From the cell containing the given text, extract its center point as [x, y] coordinate. 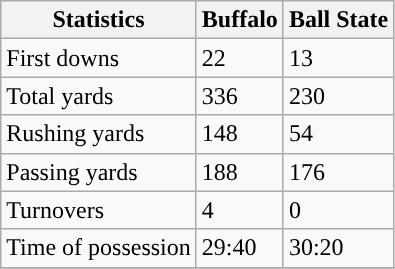
Time of possession [99, 248]
176 [338, 172]
188 [240, 172]
Statistics [99, 20]
Passing yards [99, 172]
4 [240, 210]
148 [240, 134]
Turnovers [99, 210]
0 [338, 210]
Buffalo [240, 20]
13 [338, 58]
230 [338, 96]
29:40 [240, 248]
Total yards [99, 96]
Rushing yards [99, 134]
Ball State [338, 20]
First downs [99, 58]
54 [338, 134]
30:20 [338, 248]
22 [240, 58]
336 [240, 96]
